Detect which cell encompasses the target text, then output its (x, y) center coordinate. 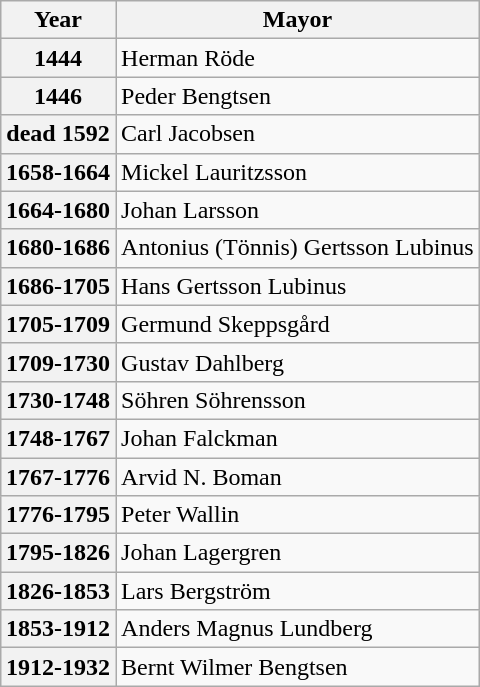
1912-1932 (58, 667)
1730-1748 (58, 400)
1680-1686 (58, 248)
Mickel Lauritzsson (298, 172)
Germund Skeppsgård (298, 324)
Söhren Söhrensson (298, 400)
Johan Larsson (298, 210)
Antonius (Tönnis) Gertsson Lubinus (298, 248)
1705-1709 (58, 324)
Anders Magnus Lundberg (298, 629)
1658-1664 (58, 172)
Lars Bergström (298, 591)
Year (58, 20)
Johan Falckman (298, 438)
Carl Jacobsen (298, 134)
Herman Röde (298, 58)
1686-1705 (58, 286)
Hans Gertsson Lubinus (298, 286)
dead 1592 (58, 134)
1853-1912 (58, 629)
Gustav Dahlberg (298, 362)
Peter Wallin (298, 515)
1767-1776 (58, 477)
Arvid N. Boman (298, 477)
1776-1795 (58, 515)
1664-1680 (58, 210)
Mayor (298, 20)
1795-1826 (58, 553)
1709-1730 (58, 362)
Peder Bengtsen (298, 96)
1826-1853 (58, 591)
1446 (58, 96)
1748-1767 (58, 438)
Bernt Wilmer Bengtsen (298, 667)
1444 (58, 58)
Johan Lagergren (298, 553)
